Detect which cell encompasses the target text, then output its [x, y] center coordinate. 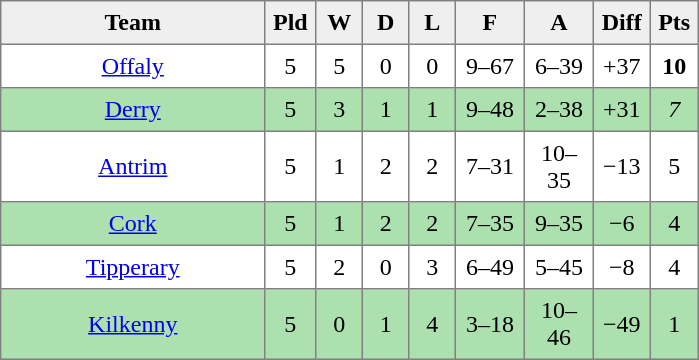
+37 [621, 66]
9–35 [558, 224]
−13 [621, 166]
Kilkenny [133, 324]
L [432, 23]
Derry [133, 110]
Pld [290, 23]
6–49 [490, 267]
6–39 [558, 66]
W [339, 23]
D [385, 23]
+31 [621, 110]
7–35 [490, 224]
−49 [621, 324]
−8 [621, 267]
−6 [621, 224]
10–46 [558, 324]
10 [674, 66]
10–35 [558, 166]
A [558, 23]
5–45 [558, 267]
Team [133, 23]
Offaly [133, 66]
3–18 [490, 324]
9–67 [490, 66]
7 [674, 110]
Antrim [133, 166]
Pts [674, 23]
Tipperary [133, 267]
2–38 [558, 110]
Diff [621, 23]
Cork [133, 224]
F [490, 23]
7–31 [490, 166]
9–48 [490, 110]
